Provide the (x, y) coordinate of the cell's center where the given text is located.  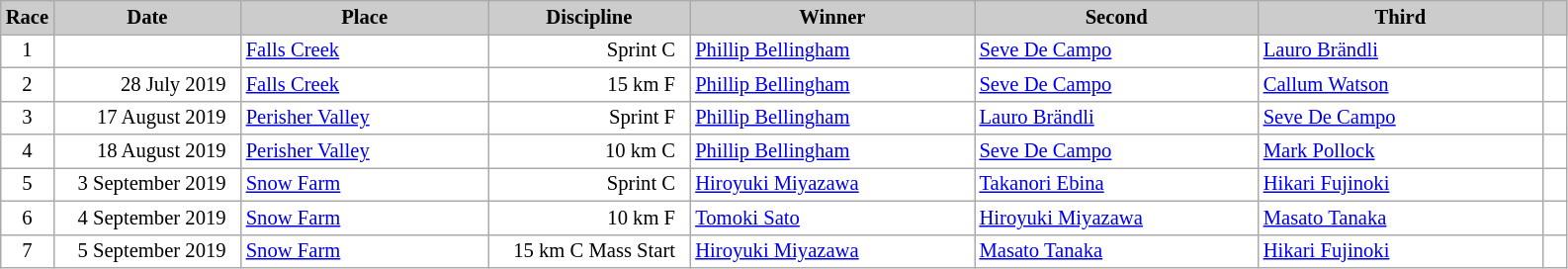
15 km C Mass Start (589, 251)
Date (147, 17)
15 km F (589, 84)
Discipline (589, 17)
1 (28, 50)
Callum Watson (1400, 84)
28 July 2019 (147, 84)
10 km F (589, 218)
7 (28, 251)
17 August 2019 (147, 118)
4 (28, 151)
2 (28, 84)
6 (28, 218)
Second (1117, 17)
4 September 2019 (147, 218)
Third (1400, 17)
3 September 2019 (147, 184)
3 (28, 118)
Place (365, 17)
10 km C (589, 151)
18 August 2019 (147, 151)
Winner (832, 17)
Sprint F (589, 118)
Race (28, 17)
Takanori Ebina (1117, 184)
5 (28, 184)
Tomoki Sato (832, 218)
Mark Pollock (1400, 151)
5 September 2019 (147, 251)
